Provide the (X, Y) coordinate of the cell's center where the given text is located.  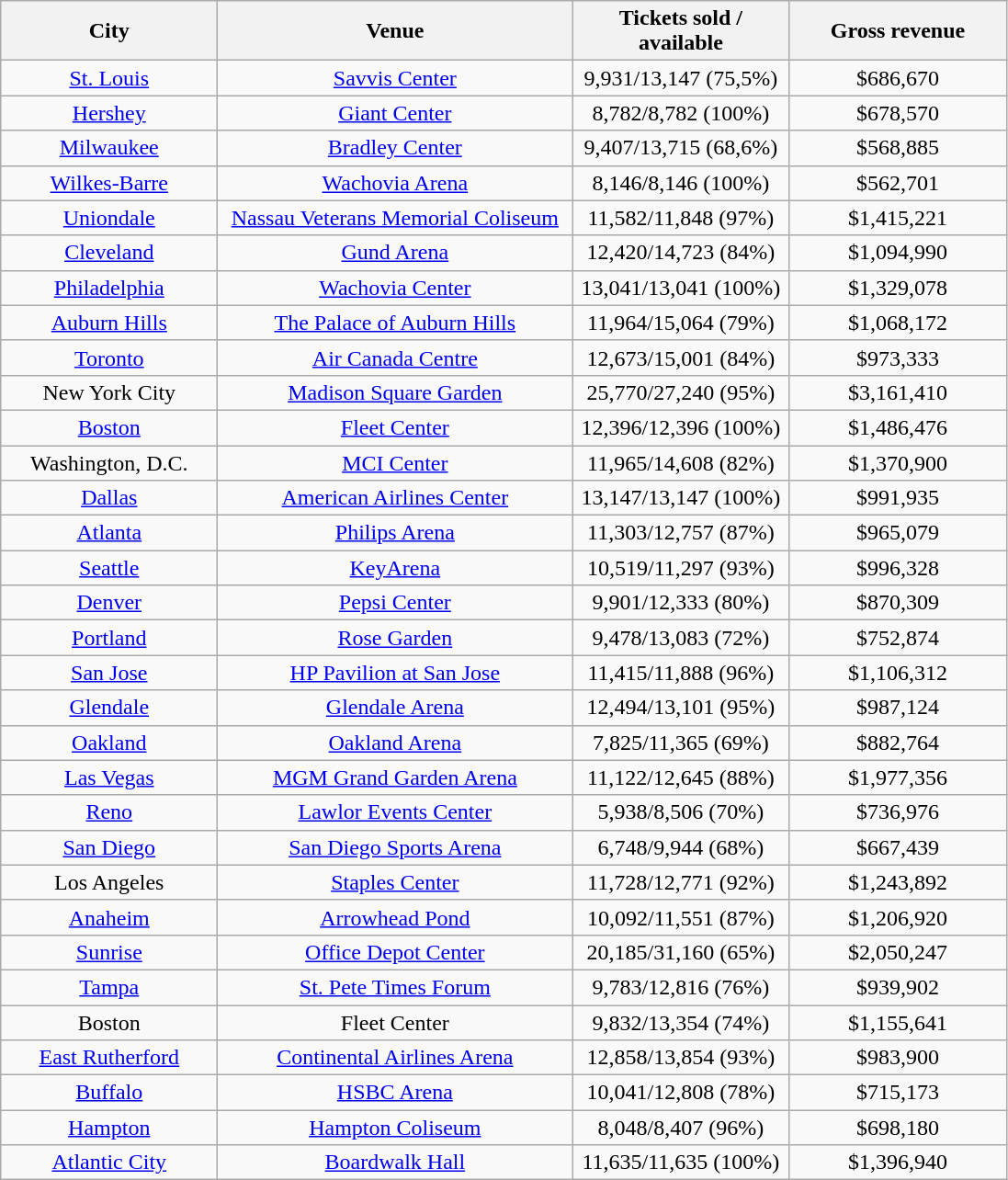
Bradley Center (395, 148)
9,901/12,333 (80%) (681, 603)
Hampton Coliseum (395, 1128)
San Diego Sports Arena (395, 847)
13,147/13,147 (100%) (681, 498)
5,938/8,506 (70%) (681, 812)
$882,764 (898, 743)
11,415/11,888 (96%) (681, 673)
Toronto (109, 357)
Oakland Arena (395, 743)
$698,180 (898, 1128)
Cleveland (109, 253)
$870,309 (898, 603)
HSBC Arena (395, 1093)
Rose Garden (395, 638)
Philadelphia (109, 288)
$2,050,247 (898, 952)
$752,874 (898, 638)
St. Louis (109, 78)
$678,570 (898, 113)
9,407/13,715 (68,6%) (681, 148)
9,832/13,354 (74%) (681, 1023)
11,964/15,064 (79%) (681, 323)
Air Canada Centre (395, 357)
East Rutherford (109, 1058)
11,635/11,635 (100%) (681, 1163)
$996,328 (898, 568)
Wilkes-Barre (109, 183)
St. Pete Times Forum (395, 987)
$1,068,172 (898, 323)
Philips Arena (395, 533)
San Jose (109, 673)
$1,370,900 (898, 462)
$973,333 (898, 357)
$1,977,356 (898, 777)
Wachovia Arena (395, 183)
$939,902 (898, 987)
Sunrise (109, 952)
9,783/12,816 (76%) (681, 987)
Glendale Arena (395, 708)
Buffalo (109, 1093)
12,420/14,723 (84%) (681, 253)
Boardwalk Hall (395, 1163)
Continental Airlines Arena (395, 1058)
$568,885 (898, 148)
$686,670 (898, 78)
Milwaukee (109, 148)
Las Vegas (109, 777)
6,748/9,944 (68%) (681, 847)
Gund Arena (395, 253)
Venue (395, 31)
12,858/13,854 (93%) (681, 1058)
Gross revenue (898, 31)
11,303/12,757 (87%) (681, 533)
Savvis Center (395, 78)
7,825/11,365 (69%) (681, 743)
11,122/12,645 (88%) (681, 777)
Oakland (109, 743)
Uniondale (109, 218)
$1,415,221 (898, 218)
$3,161,410 (898, 392)
9,478/13,083 (72%) (681, 638)
Office Depot Center (395, 952)
HP Pavilion at San Jose (395, 673)
$1,094,990 (898, 253)
12,396/12,396 (100%) (681, 427)
$991,935 (898, 498)
Staples Center (395, 882)
13,041/13,041 (100%) (681, 288)
Los Angeles (109, 882)
$1,155,641 (898, 1023)
MGM Grand Garden Arena (395, 777)
Seattle (109, 568)
$1,243,892 (898, 882)
Reno (109, 812)
Giant Center (395, 113)
$1,486,476 (898, 427)
10,519/11,297 (93%) (681, 568)
10,041/12,808 (78%) (681, 1093)
MCI Center (395, 462)
New York City (109, 392)
11,582/11,848 (97%) (681, 218)
Washington, D.C. (109, 462)
Denver (109, 603)
9,931/13,147 (75,5%) (681, 78)
Dallas (109, 498)
Lawlor Events Center (395, 812)
8,048/8,407 (96%) (681, 1128)
12,494/13,101 (95%) (681, 708)
Tampa (109, 987)
City (109, 31)
$736,976 (898, 812)
$562,701 (898, 183)
American Airlines Center (395, 498)
Hershey (109, 113)
San Diego (109, 847)
10,092/11,551 (87%) (681, 917)
Tickets sold / available (681, 31)
$715,173 (898, 1093)
$1,396,940 (898, 1163)
11,965/14,608 (82%) (681, 462)
$1,106,312 (898, 673)
8,782/8,782 (100%) (681, 113)
11,728/12,771 (92%) (681, 882)
Nassau Veterans Memorial Coliseum (395, 218)
20,185/31,160 (65%) (681, 952)
Portland (109, 638)
Glendale (109, 708)
$667,439 (898, 847)
Pepsi Center (395, 603)
$987,124 (898, 708)
25,770/27,240 (95%) (681, 392)
Anaheim (109, 917)
Atlanta (109, 533)
$1,329,078 (898, 288)
Arrowhead Pond (395, 917)
12,673/15,001 (84%) (681, 357)
Hampton (109, 1128)
KeyArena (395, 568)
Atlantic City (109, 1163)
Auburn Hills (109, 323)
$1,206,920 (898, 917)
Wachovia Center (395, 288)
Madison Square Garden (395, 392)
$965,079 (898, 533)
$983,900 (898, 1058)
The Palace of Auburn Hills (395, 323)
8,146/8,146 (100%) (681, 183)
